Locate the cell with the specified text and output its (x, y) center coordinate. 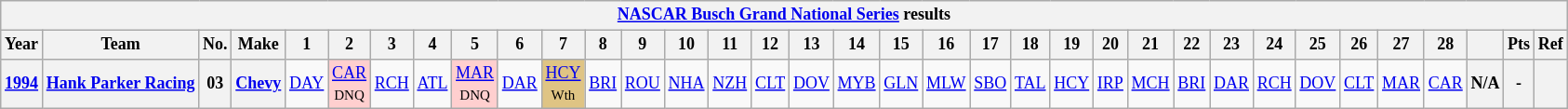
NZH (730, 84)
NASCAR Busch Grand National Series results (784, 15)
- (1520, 84)
20 (1110, 45)
27 (1402, 45)
Pts (1520, 45)
GLN (901, 84)
Chevy (259, 84)
14 (857, 45)
2 (350, 45)
MCH (1150, 84)
SBO (990, 84)
Ref (1550, 45)
9 (644, 45)
25 (1318, 45)
16 (947, 45)
Year (22, 45)
NHA (686, 84)
4 (432, 45)
1994 (22, 84)
23 (1231, 45)
TAL (1030, 84)
21 (1150, 45)
10 (686, 45)
HCY (1071, 84)
CAR (1445, 84)
MARDNQ (475, 84)
7 (564, 45)
17 (990, 45)
ATL (432, 84)
5 (475, 45)
8 (603, 45)
No. (216, 45)
03 (216, 84)
12 (770, 45)
11 (730, 45)
Hank Parker Racing (120, 84)
1 (307, 45)
MLW (947, 84)
N/A (1485, 84)
Team (120, 45)
26 (1360, 45)
15 (901, 45)
MYB (857, 84)
18 (1030, 45)
MAR (1402, 84)
13 (812, 45)
28 (1445, 45)
HCYWth (564, 84)
ROU (644, 84)
CARDNQ (350, 84)
Make (259, 45)
3 (392, 45)
IRP (1110, 84)
24 (1274, 45)
19 (1071, 45)
DAY (307, 84)
6 (519, 45)
22 (1192, 45)
